Return the (X, Y) coordinate for the center point of the cell that contains the specified text.  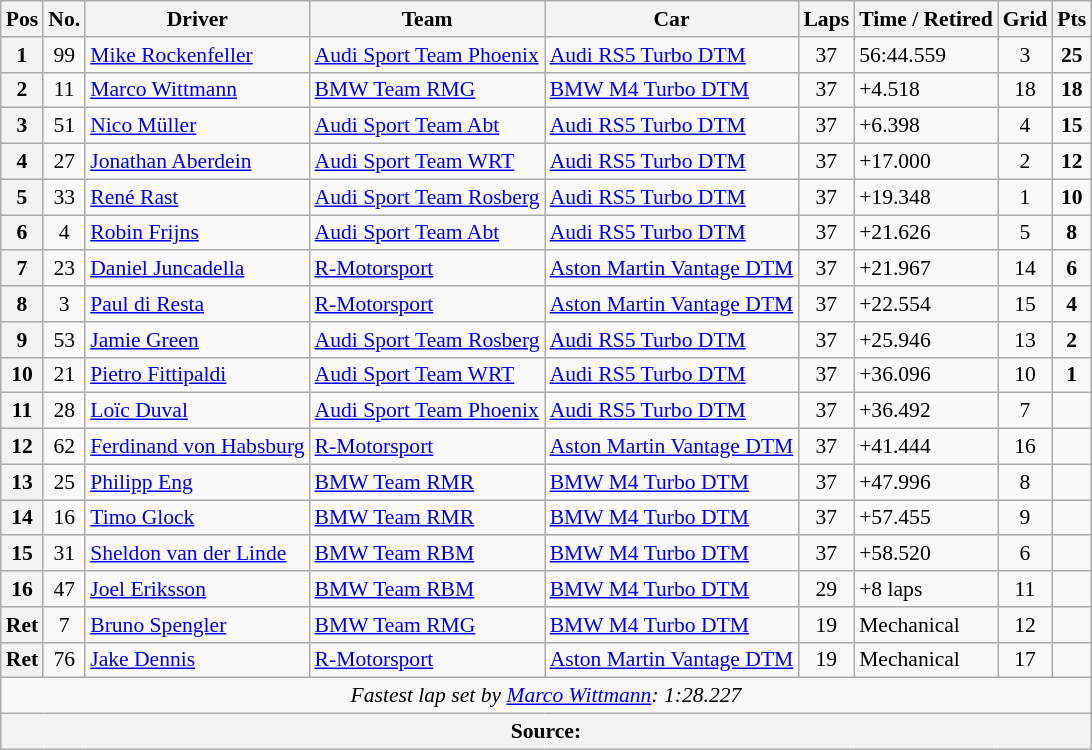
Ferdinand von Habsburg (197, 447)
Team (428, 19)
Loïc Duval (197, 411)
Mike Rockenfeller (197, 55)
Paul di Resta (197, 304)
Fastest lap set by Marco Wittmann: 1:28.227 (546, 696)
Jonathan Aberdein (197, 162)
Jake Dennis (197, 660)
+47.996 (926, 482)
Bruno Spengler (197, 625)
+21.626 (926, 233)
23 (64, 269)
17 (1026, 660)
+8 laps (926, 589)
62 (64, 447)
Daniel Juncadella (197, 269)
31 (64, 554)
56:44.559 (926, 55)
+22.554 (926, 304)
Pos (22, 19)
27 (64, 162)
Car (672, 19)
51 (64, 126)
+6.398 (926, 126)
76 (64, 660)
Time / Retired (926, 19)
+17.000 (926, 162)
Sheldon van der Linde (197, 554)
Marco Wittmann (197, 90)
Robin Frijns (197, 233)
Timo Glock (197, 518)
Nico Müller (197, 126)
+36.096 (926, 375)
+36.492 (926, 411)
Jamie Green (197, 340)
Grid (1026, 19)
Source: (546, 732)
+19.348 (926, 197)
Philipp Eng (197, 482)
99 (64, 55)
Laps (826, 19)
+57.455 (926, 518)
21 (64, 375)
+21.967 (926, 269)
René Rast (197, 197)
Pietro Fittipaldi (197, 375)
53 (64, 340)
+41.444 (926, 447)
29 (826, 589)
+4.518 (926, 90)
Pts (1072, 19)
47 (64, 589)
33 (64, 197)
28 (64, 411)
No. (64, 19)
Joel Eriksson (197, 589)
+58.520 (926, 554)
+25.946 (926, 340)
Driver (197, 19)
